Scan for the cell matching the given text and deliver its (X, Y) coordinate at center. 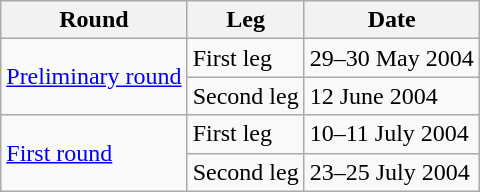
Preliminary round (94, 77)
29–30 May 2004 (392, 58)
Date (392, 20)
10–11 July 2004 (392, 134)
12 June 2004 (392, 96)
Round (94, 20)
23–25 July 2004 (392, 172)
First round (94, 153)
Leg (246, 20)
